Identify which cell holds the provided text, then report its (x, y) central coordinate. 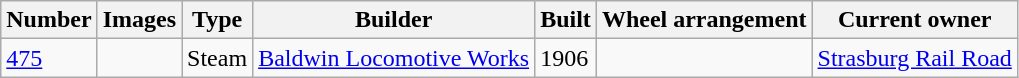
Baldwin Locomotive Works (394, 58)
475 (49, 58)
Steam (218, 58)
Number (49, 20)
1906 (566, 58)
Builder (394, 20)
Type (218, 20)
Current owner (914, 20)
Wheel arrangement (704, 20)
Built (566, 20)
Strasburg Rail Road (914, 58)
Images (139, 20)
